Scan for the cell matching the given text and deliver its [x, y] coordinate at center. 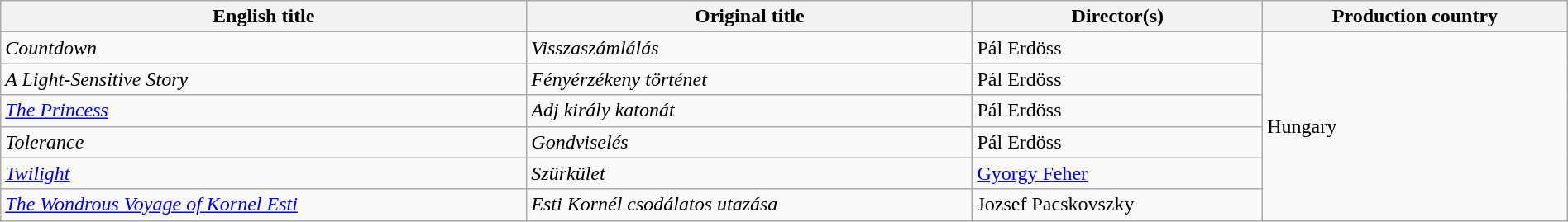
A Light-Sensitive Story [264, 79]
Hungary [1416, 126]
Gyorgy Feher [1118, 173]
Jozsef Pacskovszky [1118, 205]
Production country [1416, 17]
Fényérzékeny történet [749, 79]
The Princess [264, 111]
Adj király katonát [749, 111]
English title [264, 17]
Twilight [264, 173]
Tolerance [264, 142]
Director(s) [1118, 17]
The Wondrous Voyage of Kornel Esti [264, 205]
Gondviselés [749, 142]
Visszaszámlálás [749, 48]
Countdown [264, 48]
Szürkület [749, 173]
Original title [749, 17]
Esti Kornél csodálatos utazása [749, 205]
